Extract the (x, y) coordinate from the center of the cell holding the provided text.  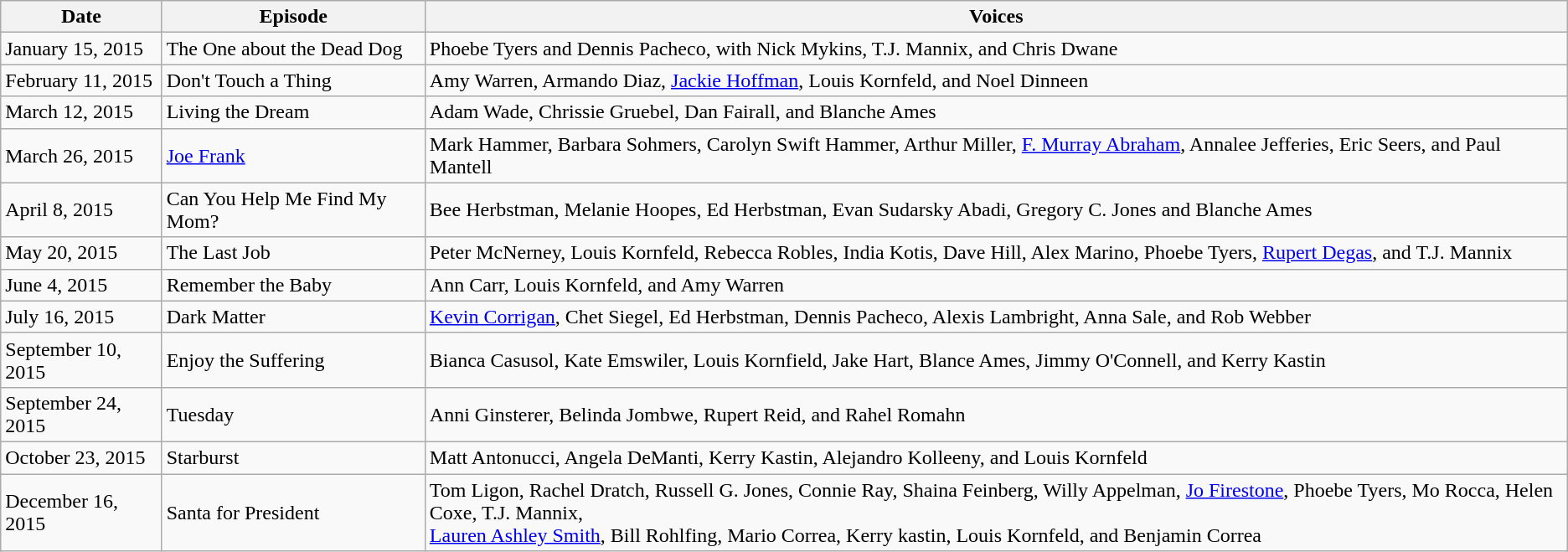
Ann Carr, Louis Kornfeld, and Amy Warren (996, 285)
Don't Touch a Thing (293, 80)
May 20, 2015 (81, 253)
Date (81, 17)
Living the Dream (293, 112)
Enjoy the Suffering (293, 360)
Peter McNerney, Louis Kornfeld, Rebecca Robles, India Kotis, Dave Hill, Alex Marino, Phoebe Tyers, Rupert Degas, and T.J. Mannix (996, 253)
February 11, 2015 (81, 80)
September 24, 2015 (81, 414)
The Last Job (293, 253)
March 26, 2015 (81, 156)
October 23, 2015 (81, 457)
Can You Help Me Find My Mom? (293, 209)
June 4, 2015 (81, 285)
Anni Ginsterer, Belinda Jombwe, Rupert Reid, and Rahel Romahn (996, 414)
Bee Herbstman, Melanie Hoopes, Ed Herbstman, Evan Sudarsky Abadi, Gregory C. Jones and Blanche Ames (996, 209)
Bianca Casusol, Kate Emswiler, Louis Kornfield, Jake Hart, Blance Ames, Jimmy O'Connell, and Kerry Kastin (996, 360)
The One about the Dead Dog (293, 49)
Phoebe Tyers and Dennis Pacheco, with Nick Mykins, T.J. Mannix, and Chris Dwane (996, 49)
Voices (996, 17)
Mark Hammer, Barbara Sohmers, Carolyn Swift Hammer, Arthur Miller, F. Murray Abraham, Annalee Jefferies, Eric Seers, and Paul Mantell (996, 156)
July 16, 2015 (81, 317)
Episode (293, 17)
Adam Wade, Chrissie Gruebel, Dan Fairall, and Blanche Ames (996, 112)
September 10, 2015 (81, 360)
Amy Warren, Armando Diaz, Jackie Hoffman, Louis Kornfeld, and Noel Dinneen (996, 80)
January 15, 2015 (81, 49)
Starburst (293, 457)
March 12, 2015 (81, 112)
Tuesday (293, 414)
Dark Matter (293, 317)
April 8, 2015 (81, 209)
Joe Frank (293, 156)
Kevin Corrigan, Chet Siegel, Ed Herbstman, Dennis Pacheco, Alexis Lambright, Anna Sale, and Rob Webber (996, 317)
December 16, 2015 (81, 513)
Matt Antonucci, Angela DeManti, Kerry Kastin, Alejandro Kolleeny, and Louis Kornfeld (996, 457)
Remember the Baby (293, 285)
Santa for President (293, 513)
